Output the (X, Y) coordinate of the center of the cell containing the given text.  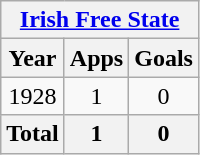
Total (33, 134)
Apps (96, 58)
1928 (33, 96)
Irish Free State (100, 20)
Goals (164, 58)
Year (33, 58)
